Output the [X, Y] coordinate of the center of the cell containing the given text.  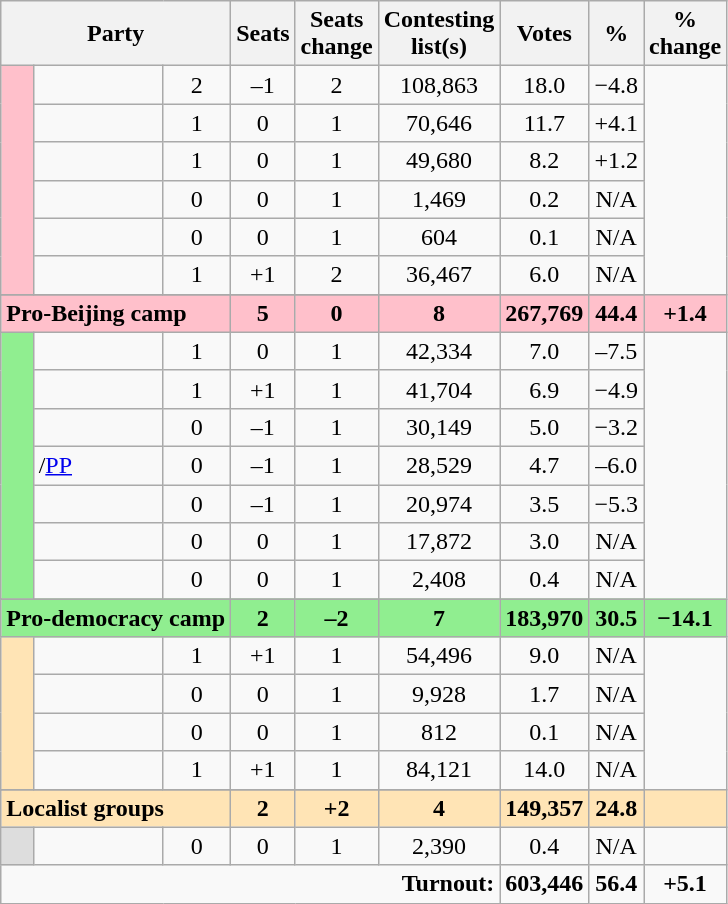
24.8 [616, 808]
54,496 [439, 656]
30,149 [439, 427]
/PP [98, 465]
6.0 [544, 275]
18.0 [544, 85]
11.7 [544, 123]
604 [439, 237]
1,469 [439, 199]
56.4 [616, 884]
+2 [336, 808]
9.0 [544, 656]
4.7 [544, 465]
−3.2 [616, 427]
5 [263, 313]
7.0 [544, 351]
Pro-democracy camp [116, 618]
−4.8 [616, 85]
+5.1 [686, 884]
3.0 [544, 542]
Turnout: [250, 884]
8 [439, 313]
1.7 [544, 694]
+1.4 [686, 313]
41,704 [439, 389]
Votes [544, 34]
183,970 [544, 618]
+1.2 [616, 161]
%change [686, 34]
Pro-Beijing camp [116, 313]
Seats [263, 34]
108,863 [439, 85]
Contestinglist(s) [439, 34]
44.4 [616, 313]
5.0 [544, 427]
Localist groups [116, 808]
42,334 [439, 351]
17,872 [439, 542]
+4.1 [616, 123]
Party [116, 34]
603,446 [544, 884]
49,680 [439, 161]
7 [439, 618]
9,928 [439, 694]
–2 [336, 618]
149,357 [544, 808]
4 [439, 808]
812 [439, 732]
2,390 [439, 846]
−14.1 [686, 618]
−4.9 [616, 389]
6.9 [544, 389]
267,769 [544, 313]
20,974 [439, 503]
2,408 [439, 580]
3.5 [544, 503]
0.2 [544, 199]
30.5 [616, 618]
84,121 [439, 770]
14.0 [544, 770]
–7.5 [616, 351]
8.2 [544, 161]
28,529 [439, 465]
Seatschange [336, 34]
−5.3 [616, 503]
36,467 [439, 275]
–6.0 [616, 465]
% [616, 34]
70,646 [439, 123]
